Detect which cell encompasses the target text, then output its (x, y) center coordinate. 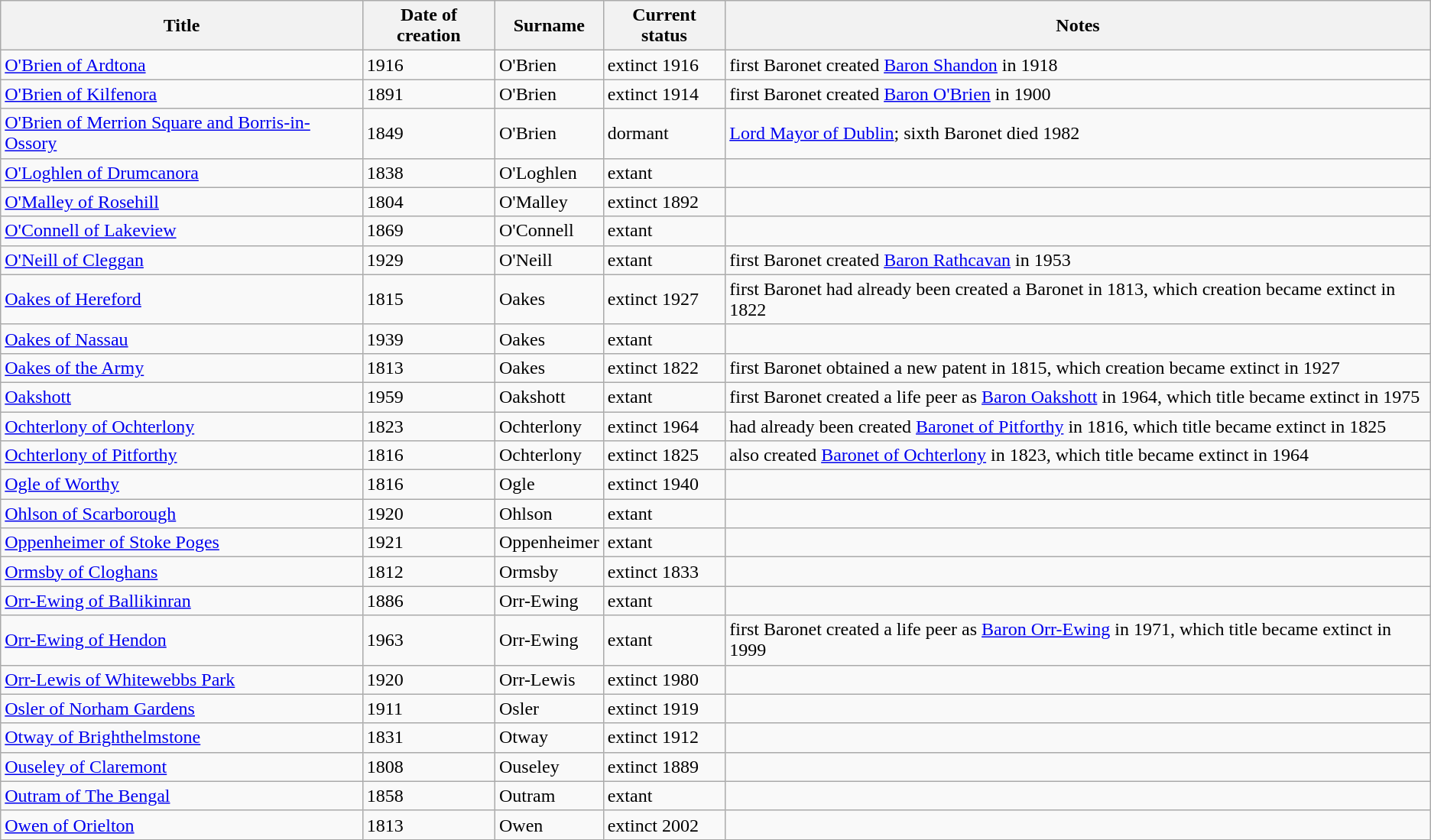
extinct 1927 (664, 300)
1939 (428, 339)
O'Brien of Merrion Square and Borris-in-Ossory (182, 133)
had already been created Baronet of Pitforthy in 1816, which title became extinct in 1825 (1078, 426)
1815 (428, 300)
extinct 1825 (664, 456)
Ouseley of Claremont (182, 767)
first Baronet created a life peer as Baron Oakshott in 1964, which title became extinct in 1975 (1078, 397)
O'Malley of Rosehill (182, 202)
extinct 1912 (664, 738)
Ochterlony of Pitforthy (182, 456)
first Baronet created Baron Shandon in 1918 (1078, 65)
extinct 1916 (664, 65)
Oppenheimer of Stoke Poges (182, 543)
1916 (428, 65)
1886 (428, 601)
Ohlson of Scarborough (182, 514)
1929 (428, 260)
Current status (664, 26)
extinct 1889 (664, 767)
O'Loghlen of Drumcanora (182, 173)
Ormsby of Cloghans (182, 572)
Oakes of the Army (182, 368)
Outram of The Bengal (182, 796)
Ogle (550, 485)
Orr-Ewing of Hendon (182, 641)
1963 (428, 641)
Surname (550, 26)
O'Malley (550, 202)
Orr-Lewis of Whitewebbs Park (182, 679)
first Baronet created Baron Rathcavan in 1953 (1078, 260)
extinct 1822 (664, 368)
Ohlson (550, 514)
Oppenheimer (550, 543)
1812 (428, 572)
first Baronet created a life peer as Baron Orr-Ewing in 1971, which title became extinct in 1999 (1078, 641)
1858 (428, 796)
Owen of Orielton (182, 825)
extinct 1980 (664, 679)
O'Loghlen (550, 173)
Otway of Brighthelmstone (182, 738)
Title (182, 26)
first Baronet had already been created a Baronet in 1813, which creation became extinct in 1822 (1078, 300)
Ogle of Worthy (182, 485)
extinct 1914 (664, 94)
1849 (428, 133)
Ouseley (550, 767)
1804 (428, 202)
extinct 2002 (664, 825)
Ormsby (550, 572)
also created Baronet of Ochterlony in 1823, which title became extinct in 1964 (1078, 456)
O'Brien of Kilfenora (182, 94)
1959 (428, 397)
O'Connell of Lakeview (182, 231)
first Baronet created Baron O'Brien in 1900 (1078, 94)
extinct 1892 (664, 202)
1808 (428, 767)
Date of creation (428, 26)
dormant (664, 133)
Lord Mayor of Dublin; sixth Baronet died 1982 (1078, 133)
extinct 1940 (664, 485)
1921 (428, 543)
1823 (428, 426)
extinct 1919 (664, 709)
O'Neill of Cleggan (182, 260)
extinct 1964 (664, 426)
O'Neill (550, 260)
first Baronet obtained a new patent in 1815, which creation became extinct in 1927 (1078, 368)
Notes (1078, 26)
Oakes of Nassau (182, 339)
Oakes of Hereford (182, 300)
1831 (428, 738)
1911 (428, 709)
O'Brien of Ardtona (182, 65)
Otway (550, 738)
1891 (428, 94)
Osler of Norham Gardens (182, 709)
Orr-Lewis (550, 679)
Outram (550, 796)
Orr-Ewing of Ballikinran (182, 601)
Owen (550, 825)
Ochterlony of Ochterlony (182, 426)
O'Connell (550, 231)
Osler (550, 709)
extinct 1833 (664, 572)
1838 (428, 173)
1869 (428, 231)
